Determine the (x, y) coordinate at the center of the cell enclosing the given text.  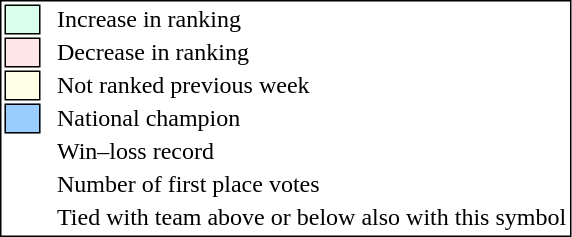
Number of first place votes (312, 185)
Win–loss record (312, 151)
Not ranked previous week (312, 85)
Decrease in ranking (312, 53)
Tied with team above or below also with this symbol (312, 217)
Increase in ranking (312, 19)
National champion (312, 119)
